Capture the cell that displays the provided text and extract its [x, y] central coordinate. 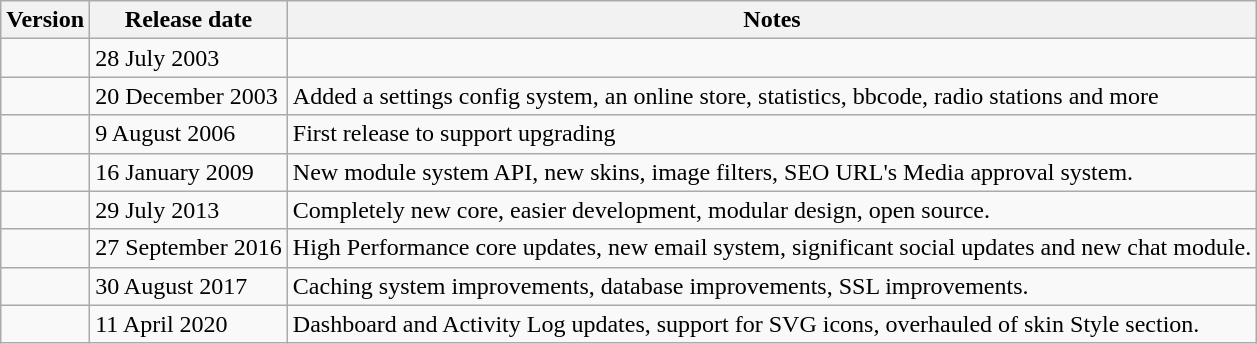
Completely new core, easier development, modular design, open source. [772, 210]
New module system API, new skins, image filters, SEO URL's Media approval system. [772, 172]
28 July 2003 [189, 58]
Added a settings config system, an online store, statistics, bbcode, radio stations and more [772, 96]
20 December 2003 [189, 96]
Notes [772, 20]
High Performance core updates, new email system, significant social updates and new chat module. [772, 248]
11 April 2020 [189, 324]
29 July 2013 [189, 210]
27 September 2016 [189, 248]
First release to support upgrading [772, 134]
Dashboard and Activity Log updates, support for SVG icons, overhauled of skin Style section. [772, 324]
Caching system improvements, database improvements, SSL improvements. [772, 286]
30 August 2017 [189, 286]
Version [46, 20]
9 August 2006 [189, 134]
16 January 2009 [189, 172]
Release date [189, 20]
